Search for the cell housing the specified text and yield its (X, Y) center coordinate. 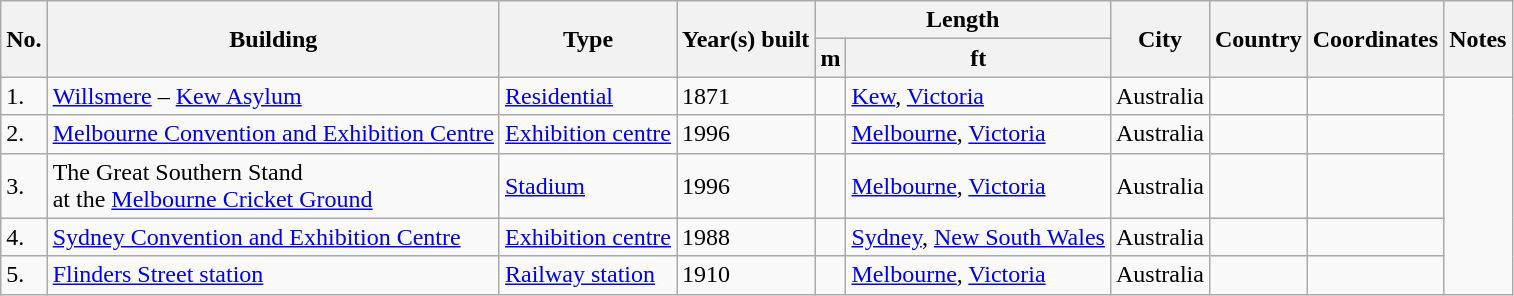
1871 (745, 96)
Length (963, 20)
Sydney, New South Wales (978, 237)
Flinders Street station (273, 275)
Year(s) built (745, 39)
5. (24, 275)
No. (24, 39)
2. (24, 134)
Residential (588, 96)
City (1160, 39)
Coordinates (1375, 39)
Kew, Victoria (978, 96)
1. (24, 96)
3. (24, 186)
Willsmere – Kew Asylum (273, 96)
4. (24, 237)
Notes (1478, 39)
Sydney Convention and Exhibition Centre (273, 237)
The Great Southern Standat the Melbourne Cricket Ground (273, 186)
Melbourne Convention and Exhibition Centre (273, 134)
Country (1258, 39)
1988 (745, 237)
1910 (745, 275)
Type (588, 39)
Railway station (588, 275)
ft (978, 58)
Building (273, 39)
m (830, 58)
Stadium (588, 186)
